Capture the cell that displays the provided text and extract its [X, Y] central coordinate. 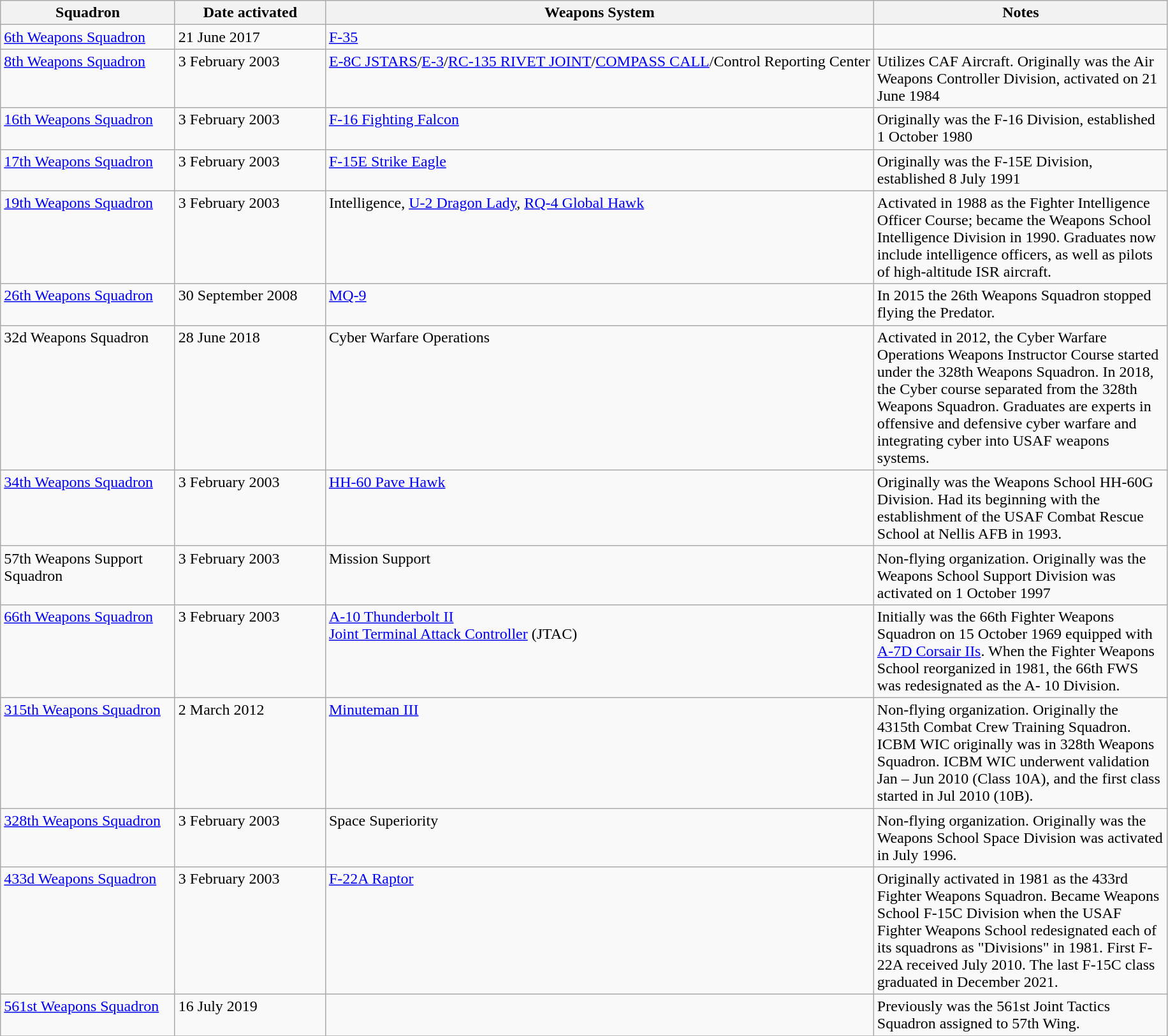
561st Weapons Squadron [88, 1015]
6th Weapons Squadron [88, 37]
28 June 2018 [250, 398]
F-15E Strike Eagle [599, 170]
21 June 2017 [250, 37]
Non-flying organization. Originally was the Weapons School Support Division was activated on 1 October 1997 [1020, 575]
Utilizes CAF Aircraft. Originally was the Air Weapons Controller Division, activated on 21 June 1984 [1020, 78]
16th Weapons Squadron [88, 129]
328th Weapons Squadron [88, 838]
Squadron [88, 13]
30 September 2008 [250, 305]
HH-60 Pave Hawk [599, 507]
Mission Support [599, 575]
MQ-9 [599, 305]
A-10 Thunderbolt IIJoint Terminal Attack Controller (JTAC) [599, 651]
Date activated [250, 13]
Previously was the 561st Joint Tactics Squadron assigned to 57th Wing. [1020, 1015]
34th Weapons Squadron [88, 507]
Intelligence, U-2 Dragon Lady, RQ-4 Global Hawk [599, 237]
8th Weapons Squadron [88, 78]
Originally was the F-16 Division, established 1 October 1980 [1020, 129]
Originally was the F-15E Division, established 8 July 1991 [1020, 170]
F-35 [599, 37]
315th Weapons Squadron [88, 752]
2 March 2012 [250, 752]
19th Weapons Squadron [88, 237]
Space Superiority [599, 838]
Cyber Warfare Operations [599, 398]
57th Weapons Support Squadron [88, 575]
Originally was the Weapons School HH-60G Division. Had its beginning with the establishment of the USAF Combat Rescue School at Nellis AFB in 1993. [1020, 507]
32d Weapons Squadron [88, 398]
Notes [1020, 13]
16 July 2019 [250, 1015]
26th Weapons Squadron [88, 305]
F-16 Fighting Falcon [599, 129]
F-22A Raptor [599, 931]
E-8C JSTARS/E-3/RC-135 RIVET JOINT/COMPASS CALL/Control Reporting Center [599, 78]
433d Weapons Squadron [88, 931]
In 2015 the 26th Weapons Squadron stopped flying the Predator. [1020, 305]
Minuteman III [599, 752]
Non-flying organization. Originally was the Weapons School Space Division was activated in July 1996. [1020, 838]
17th Weapons Squadron [88, 170]
Weapons System [599, 13]
66th Weapons Squadron [88, 651]
